Return (X, Y) of the center of cell containing provided text 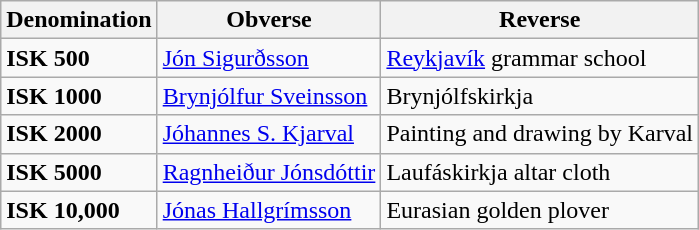
Jóhannes S. Kjarval (269, 134)
ISK 1000 (79, 96)
Ragnheiður Jónsdóttir (269, 172)
Denomination (79, 20)
Jónas Hallgrímsson (269, 210)
Eurasian golden plover (540, 210)
Reykjavík grammar school (540, 58)
ISK 10,000 (79, 210)
Jón Sigurðsson (269, 58)
Painting and drawing by Karval (540, 134)
ISK 2000 (79, 134)
Laufáskirkja altar cloth (540, 172)
ISK 5000 (79, 172)
Brynjólfur Sveinsson (269, 96)
Brynjólfskirkja (540, 96)
ISK 500 (79, 58)
Reverse (540, 20)
Obverse (269, 20)
